Identify which cell holds the provided text, then report its (X, Y) central coordinate. 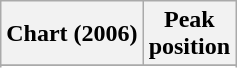
Chart (2006) (72, 34)
Peakposition (189, 34)
